Provide the (x, y) coordinate of the cell's center where the given text is located.  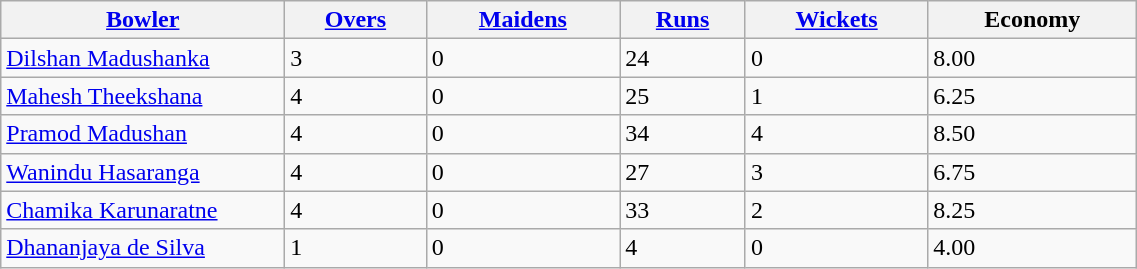
Overs (356, 20)
Maidens (523, 20)
2 (836, 210)
27 (683, 172)
Dhananjaya de Silva (143, 248)
8.50 (1032, 134)
6.25 (1032, 96)
Economy (1032, 20)
4.00 (1032, 248)
Dilshan Madushanka (143, 58)
8.00 (1032, 58)
Wickets (836, 20)
Pramod Madushan (143, 134)
Mahesh Theekshana (143, 96)
34 (683, 134)
Wanindu Hasaranga (143, 172)
8.25 (1032, 210)
33 (683, 210)
6.75 (1032, 172)
Bowler (143, 20)
Chamika Karunaratne (143, 210)
25 (683, 96)
Runs (683, 20)
24 (683, 58)
